Locate the cell with the specified text and output its (X, Y) center coordinate. 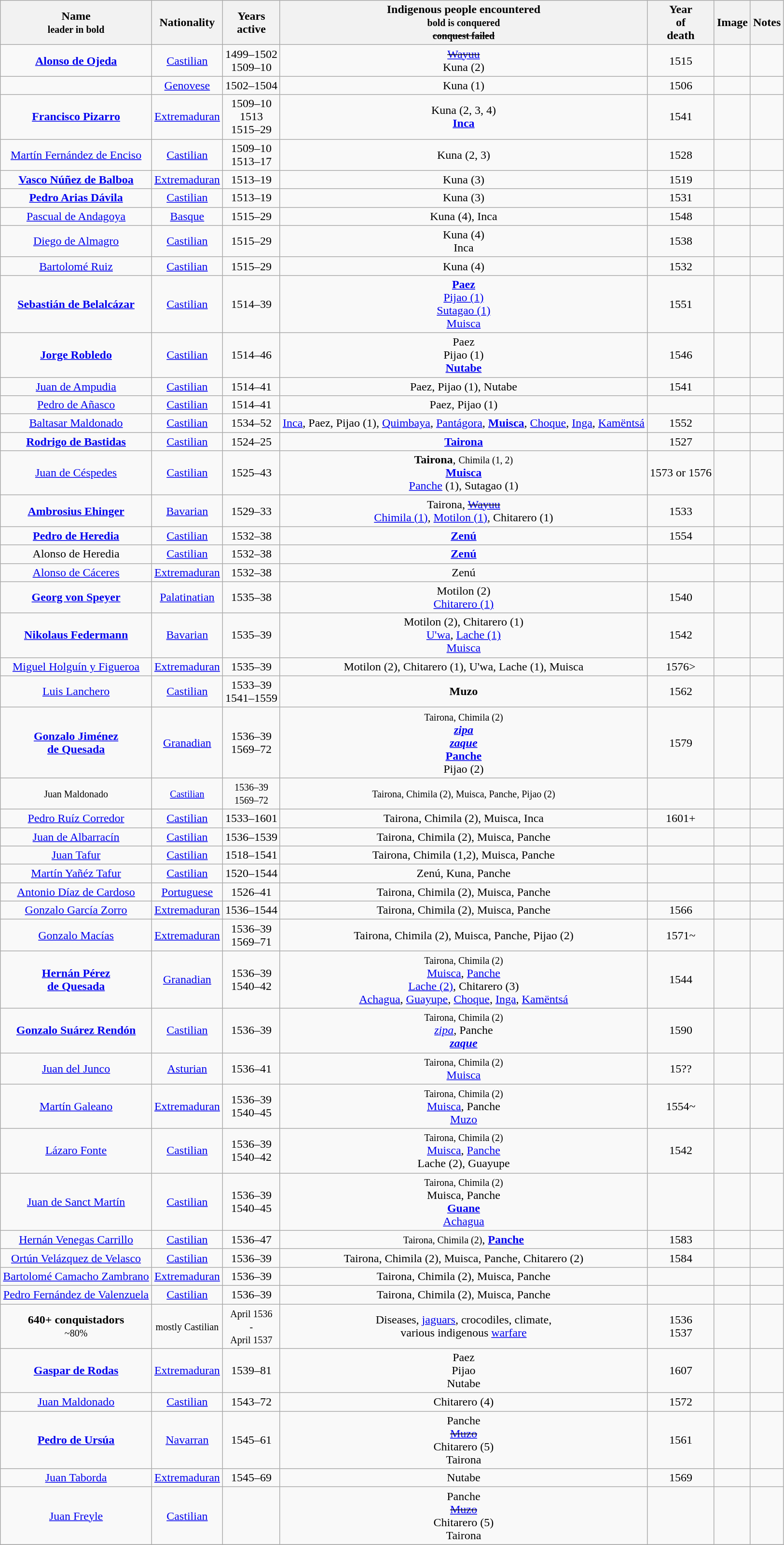
Palatinatian (187, 598)
1583 (680, 1239)
Bartolomé Ruiz (76, 266)
Rodrigo de Bastidas (76, 442)
1607 (680, 1371)
1536–1544 (251, 910)
1545–61 (251, 1440)
WayuuKuna (2) (463, 61)
Diseases, jaguars, crocodiles, climate,various indigenous warfare (463, 1326)
1532 (680, 266)
1572 (680, 1402)
Pascual de Andagoya (76, 216)
Motilon (2)Chitarero (1) (463, 598)
1536–1539 (251, 836)
Martín Galeano (76, 1106)
Gonzalo Jiménezde Quesada (76, 742)
Tairona, Chimila (2)Muisca, PancheGuaneAchagua (463, 1202)
Juan de Ampudia (76, 387)
Lázaro Fonte (76, 1151)
Chitarero (4) (463, 1402)
Juan Taborda (76, 1478)
Kuna (4), Inca (463, 216)
Yearsactive (251, 23)
1552 (680, 423)
Gonzalo Macías (76, 935)
Zenú, Kuna, Panche (463, 874)
Martín Fernández de Enciso (76, 154)
Nutabe (463, 1478)
PaezPijaoNutabe (463, 1371)
Kuna (4)Inca (463, 241)
1548 (680, 216)
1534–52 (251, 423)
Kuna (2, 3) (463, 154)
1520–1544 (251, 874)
1509–101513–17 (251, 154)
1515 (680, 61)
Tairona, WayuuChimila (1), Motilon (1), Chitarero (1) (463, 511)
Kuna (4) (463, 266)
Hernán Venegas Carrillo (76, 1239)
April 1536-April 1537 (251, 1326)
1514–39 (251, 304)
1525–43 (251, 473)
Baltasar Maldonado (76, 423)
Juan de Sanct Martín (76, 1202)
Tairona, Chimila (2)zipazaquePanchePijao (2) (463, 742)
1590 (680, 1030)
1540 (680, 598)
1545–69 (251, 1478)
mostly Castilian (187, 1326)
1584 (680, 1258)
1514–46 (251, 355)
Tairona, Chimila (2)Muisca, PancheLache (2), Chitarero (3)Achagua, Guayupe, Choque, Inga, Kamëntsá (463, 980)
1506 (680, 85)
1539–81 (251, 1371)
1551 (680, 304)
1533–391541–1559 (251, 691)
Portuguese (187, 892)
PaezPijao (1)Nutabe (463, 355)
Tairona, Chimila (1,2), Muisca, Panche (463, 855)
Diego de Almagro (76, 241)
Vasco Núñez de Balboa (76, 180)
1535–38 (251, 598)
Basque (187, 216)
Paez, Pijao (1), Nutabe (463, 387)
Indigenous people encounteredbold is conqueredconquest failed (463, 23)
1524–25 (251, 442)
Pedro de Ursúa (76, 1440)
Alonso de Heredia (76, 554)
1554 (680, 536)
Nikolaus Federmann (76, 635)
1536–41 (251, 1069)
Image (732, 23)
Juan de Albarracín (76, 836)
Tairona, Chimila (2), Muisca, Inca (463, 818)
1538 (680, 241)
Motilon (2), Chitarero (1)U'wa, Lache (1)Muisca (463, 635)
Jorge Robledo (76, 355)
640+ conquistadors~80% (76, 1326)
1571~ (680, 935)
1561 (680, 1440)
Antonio Díaz de Cardoso (76, 892)
Tairona, Chimila (2), Panche (463, 1239)
1529–33 (251, 511)
Tairona, Chimila (2)Muisca, PancheLache (2), Guayupe (463, 1151)
PaezPijao (1)Sutagao (1)Muisca (463, 304)
1531 (680, 198)
1536–47 (251, 1239)
1554~ (680, 1106)
Nameleader in bold (76, 23)
Miguel Holguín y Figueroa (76, 667)
Notes (767, 23)
1526–41 (251, 892)
Tairona, Chimila (2), Muisca, Panche, Chitarero (2) (463, 1258)
Ortún Velázquez de Velasco (76, 1258)
1502–1504 (251, 85)
1569 (680, 1478)
Juan Tafur (76, 855)
Hernán Pérezde Quesada (76, 980)
1562 (680, 691)
1519 (680, 180)
1536–391569–71 (251, 935)
15361537 (680, 1326)
Tairona, Chimila (2)Muisca, PancheMuzo (463, 1106)
Juan del Junco (76, 1069)
1527 (680, 442)
Genovese (187, 85)
Georg von Speyer (76, 598)
1576> (680, 667)
Inca, Paez, Pijao (1), Quimbaya, Pantágora, Muisca, Choque, Inga, Kamëntsá (463, 423)
Juan de Céspedes (76, 473)
1499–1502 1509–10 (251, 61)
Gaspar de Rodas (76, 1371)
Pedro de Heredia (76, 536)
1528 (680, 154)
Pedro de Añasco (76, 405)
Paez, Pijao (1) (463, 405)
Pedro Ruíz Corredor (76, 818)
1518–1541 (251, 855)
Pedro Arias Dávila (76, 198)
1573 or 1576 (680, 473)
Sebastián de Belalcázar (76, 304)
1566 (680, 910)
Motilon (2), Chitarero (1), U'wa, Lache (1), Muisca (463, 667)
15?? (680, 1069)
Navarran (187, 1440)
Tairona, Chimila (1, 2)MuiscaPanche (1), Sutagao (1) (463, 473)
Bartolomé Camacho Zambrano (76, 1276)
Gonzalo García Zorro (76, 910)
Yearofdeath (680, 23)
Pedro Fernández de Valenzuela (76, 1294)
1533 (680, 511)
Francisco Pizarro (76, 117)
1579 (680, 742)
Juan Freyle (76, 1516)
Kuna (2, 3, 4)Inca (463, 117)
Martín Yañéz Tafur (76, 874)
1543–72 (251, 1402)
Nationality (187, 23)
Tairona (463, 442)
Asturian (187, 1069)
1544 (680, 980)
1601+ (680, 818)
Tairona, Chimila (2)zipa, Panchezaque (463, 1030)
Luis Lanchero (76, 691)
Kuna (1) (463, 85)
1546 (680, 355)
Tairona, Chimila (2)Muisca (463, 1069)
1533–1601 (251, 818)
Alonso de Cáceres (76, 572)
Muzo (463, 691)
Gonzalo Suárez Rendón (76, 1030)
Ambrosius Ehinger (76, 511)
Alonso de Ojeda (76, 61)
1509–1015131515–29 (251, 117)
